Identify which cell holds the provided text, then report its [X, Y] central coordinate. 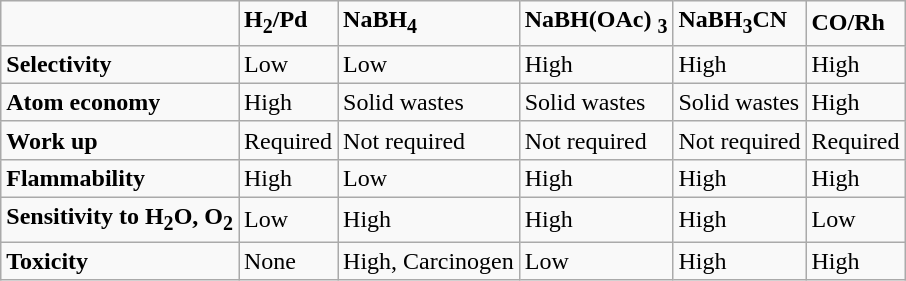
High, Carcinogen [429, 261]
CO/Rh [856, 23]
Work up [120, 140]
Sensitivity to H2O, O2 [120, 219]
NaBH(OAc) 3 [596, 23]
Toxicity [120, 261]
NaBH4 [429, 23]
None [288, 261]
NaBH3CN [740, 23]
Selectivity [120, 64]
H2/Pd [288, 23]
Atom economy [120, 102]
Flammability [120, 178]
